Locate the cell with the specified text and output its [X, Y] center coordinate. 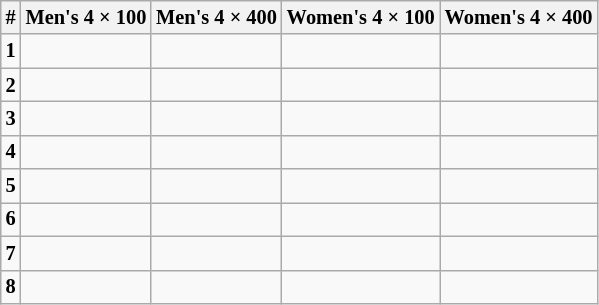
5 [11, 186]
2 [11, 85]
Men's 4 × 100 [86, 17]
7 [11, 253]
3 [11, 118]
Women's 4 × 100 [361, 17]
4 [11, 152]
1 [11, 51]
8 [11, 287]
6 [11, 219]
# [11, 17]
Women's 4 × 400 [519, 17]
Men's 4 × 400 [216, 17]
